Extract the (X, Y) coordinate from the center of the cell holding the provided text.  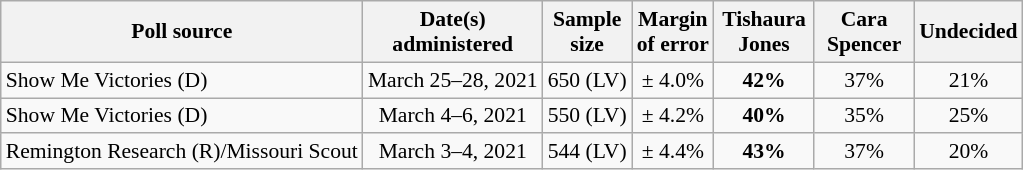
Poll source (182, 32)
Undecided (968, 32)
Samplesize (588, 32)
CaraSpencer (864, 32)
Marginof error (673, 32)
25% (968, 116)
March 4–6, 2021 (453, 116)
21% (968, 80)
35% (864, 116)
544 (LV) (588, 152)
Date(s)administered (453, 32)
40% (764, 116)
± 4.2% (673, 116)
650 (LV) (588, 80)
20% (968, 152)
TishauraJones (764, 32)
43% (764, 152)
550 (LV) (588, 116)
March 3–4, 2021 (453, 152)
± 4.4% (673, 152)
± 4.0% (673, 80)
March 25–28, 2021 (453, 80)
Remington Research (R)/Missouri Scout (182, 152)
42% (764, 80)
